Provide the (X, Y) coordinate of the cell's center where the given text is located.  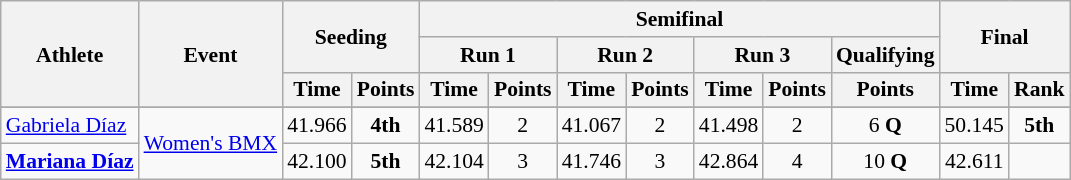
4th (386, 126)
42.100 (316, 162)
41.746 (592, 162)
42.864 (728, 162)
50.145 (974, 126)
10 Q (885, 162)
Mariana Díaz (70, 162)
Rank (1040, 90)
Event (211, 54)
Final (1004, 36)
Qualifying (885, 55)
Run 2 (626, 55)
41.498 (728, 126)
Seeding (350, 36)
42.104 (454, 162)
Athlete (70, 54)
41.966 (316, 126)
Semifinal (679, 19)
41.589 (454, 126)
6 Q (885, 126)
41.067 (592, 126)
Women's BMX (211, 144)
42.611 (974, 162)
Gabriela Díaz (70, 126)
Run 1 (488, 55)
4 (797, 162)
Run 3 (762, 55)
